Capture the cell that displays the provided text and extract its [x, y] central coordinate. 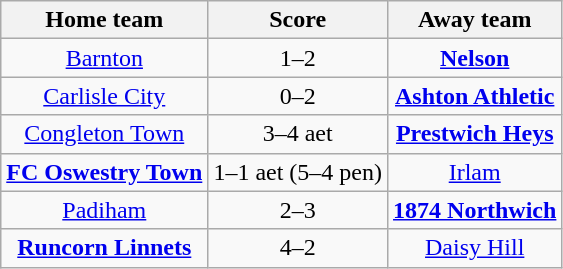
3–4 aet [298, 134]
4–2 [298, 248]
Away team [475, 20]
2–3 [298, 210]
0–2 [298, 96]
Ashton Athletic [475, 96]
Home team [104, 20]
Barnton [104, 58]
1–1 aet (5–4 pen) [298, 172]
Congleton Town [104, 134]
Score [298, 20]
1874 Northwich [475, 210]
Padiham [104, 210]
Nelson [475, 58]
Daisy Hill [475, 248]
Runcorn Linnets [104, 248]
Prestwich Heys [475, 134]
Carlisle City [104, 96]
1–2 [298, 58]
FC Oswestry Town [104, 172]
Irlam [475, 172]
